Pinpoint the cell where the given text exists, returning its (x, y) midpoint coordinate. 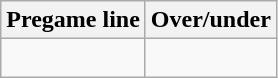
Pregame line (74, 20)
Over/under (210, 20)
